Capture the cell that displays the provided text and extract its (x, y) central coordinate. 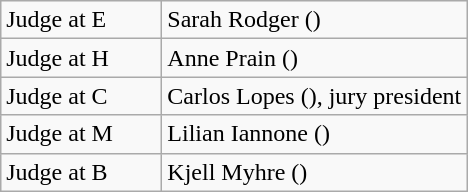
Judge at E (82, 20)
Judge at C (82, 96)
Kjell Myhre () (314, 172)
Carlos Lopes (), jury president (314, 96)
Sarah Rodger () (314, 20)
Judge at B (82, 172)
Anne Prain () (314, 58)
Judge at H (82, 58)
Lilian Iannone () (314, 134)
Judge at M (82, 134)
